Identify which cell holds the provided text, then report its (x, y) central coordinate. 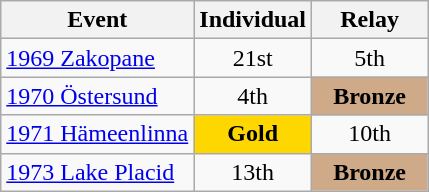
13th (253, 172)
10th (370, 134)
1969 Zakopane (98, 58)
1970 Östersund (98, 96)
4th (253, 96)
Individual (253, 20)
Event (98, 20)
21st (253, 58)
1971 Hämeenlinna (98, 134)
Gold (253, 134)
5th (370, 58)
1973 Lake Placid (98, 172)
Relay (370, 20)
